Identify which cell holds the provided text, then report its [X, Y] central coordinate. 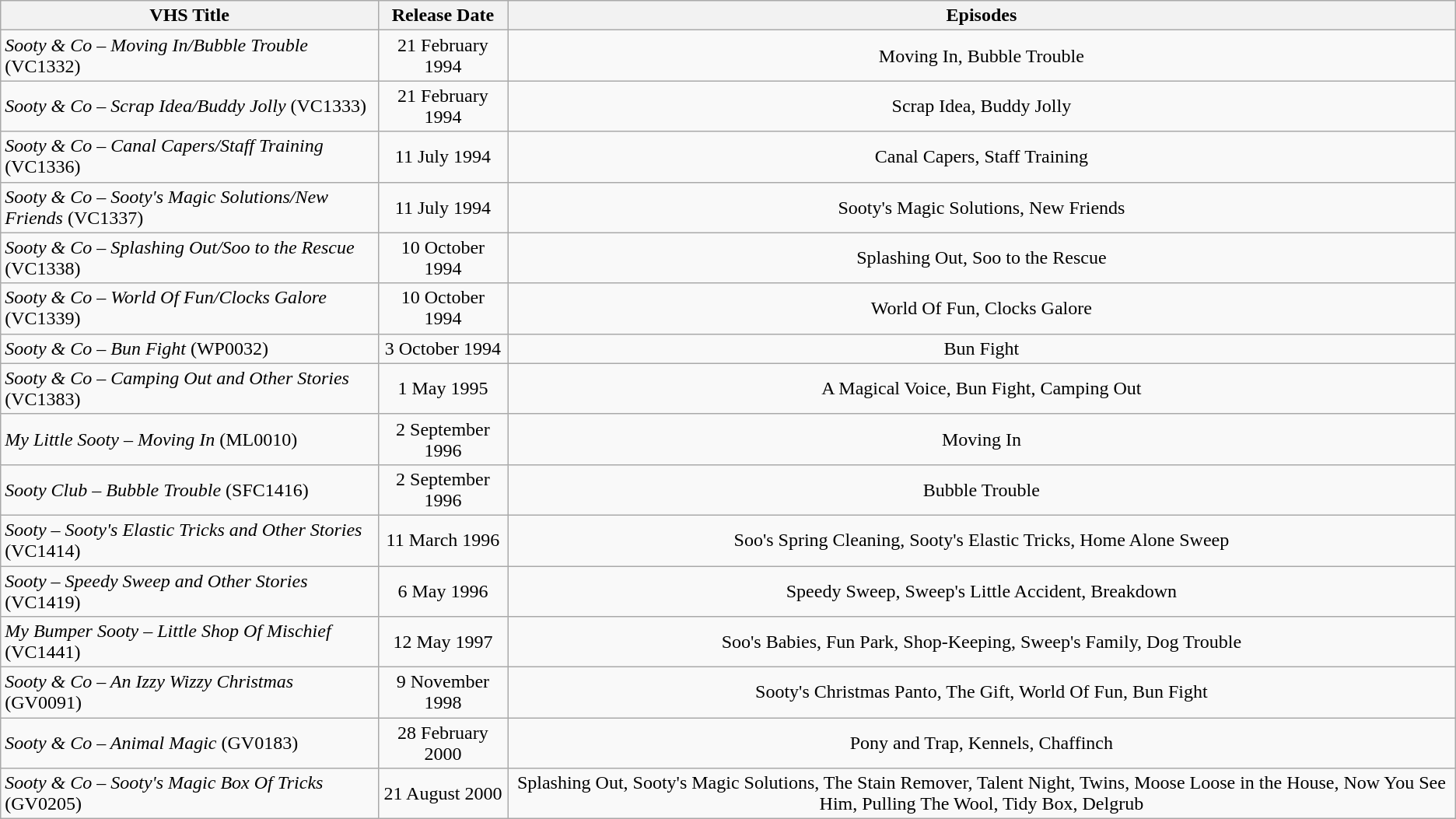
Bun Fight [982, 348]
Sooty & Co – Moving In/Bubble Trouble (VC1332) [190, 56]
Sooty & Co – Splashing Out/Soo to the Rescue (VC1338) [190, 258]
Release Date [443, 16]
Sooty & Co – Canal Capers/Staff Training (VC1336) [190, 157]
Sooty & Co – World Of Fun/Clocks Galore (VC1339) [190, 308]
Scrap Idea, Buddy Jolly [982, 106]
12 May 1997 [443, 642]
Sooty & Co – Bun Fight (WP0032) [190, 348]
Sooty's Christmas Panto, The Gift, World Of Fun, Bun Fight [982, 692]
Sooty & Co – Sooty's Magic Solutions/New Friends (VC1337) [190, 207]
Bubble Trouble [982, 490]
World Of Fun, Clocks Galore [982, 308]
Sooty – Speedy Sweep and Other Stories (VC1419) [190, 591]
1 May 1995 [443, 389]
My Little Sooty – Moving In (ML0010) [190, 439]
Soo's Babies, Fun Park, Shop-Keeping, Sweep's Family, Dog Trouble [982, 642]
Sooty & Co – Camping Out and Other Stories (VC1383) [190, 389]
21 August 2000 [443, 793]
6 May 1996 [443, 591]
Sooty's Magic Solutions, New Friends [982, 207]
Sooty & Co – Animal Magic (GV0183) [190, 744]
Sooty & Co – Sooty's Magic Box Of Tricks (GV0205) [190, 793]
Sooty & Co – Scrap Idea/Buddy Jolly (VC1333) [190, 106]
Splashing Out, Soo to the Rescue [982, 258]
Canal Capers, Staff Training [982, 157]
Sooty Club – Bubble Trouble (SFC1416) [190, 490]
Speedy Sweep, Sweep's Little Accident, Breakdown [982, 591]
Sooty – Sooty's Elastic Tricks and Other Stories (VC1414) [190, 540]
11 March 1996 [443, 540]
9 November 1998 [443, 692]
Episodes [982, 16]
28 February 2000 [443, 744]
A Magical Voice, Bun Fight, Camping Out [982, 389]
Sooty & Co – An Izzy Wizzy Christmas (GV0091) [190, 692]
Moving In, Bubble Trouble [982, 56]
My Bumper Sooty – Little Shop Of Mischief (VC1441) [190, 642]
Pony and Trap, Kennels, Chaffinch [982, 744]
VHS Title [190, 16]
Moving In [982, 439]
Soo's Spring Cleaning, Sooty's Elastic Tricks, Home Alone Sweep [982, 540]
3 October 1994 [443, 348]
